For the text-containing cell, return its midpoint in (X, Y) coordinate format. 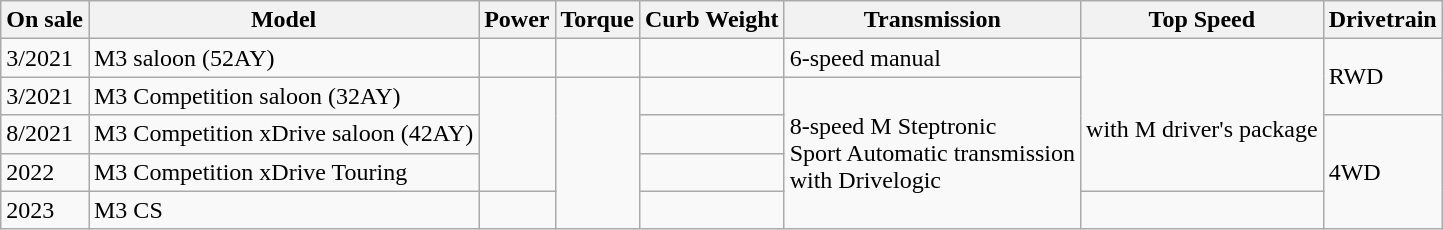
2023 (45, 210)
8-speed M SteptronicSport Automatic transmissionwith Drivelogic (932, 153)
4WD (1382, 172)
On sale (45, 20)
Drivetrain (1382, 20)
2022 (45, 172)
RWD (1382, 77)
Power (517, 20)
Torque (597, 20)
Curb Weight (712, 20)
Transmission (932, 20)
8/2021 (45, 134)
M3 Competition xDrive Touring (283, 172)
M3 saloon (52AY) (283, 58)
Top Speed (1202, 20)
M3 Competition saloon (32AY) (283, 96)
M3 Competition xDrive saloon (42AY) (283, 134)
Model (283, 20)
M3 CS (283, 210)
with M driver's package (1202, 115)
6-speed manual (932, 58)
